Locate the cell with the specified text and output its (X, Y) center coordinate. 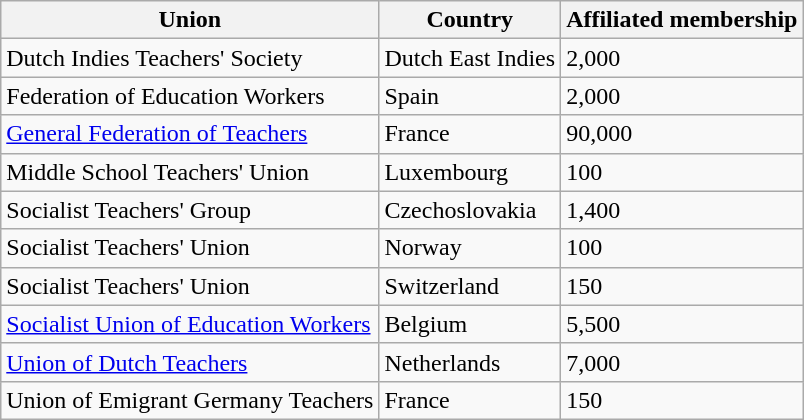
Union of Dutch Teachers (190, 362)
Switzerland (470, 286)
Union (190, 20)
Belgium (470, 324)
Norway (470, 248)
Federation of Education Workers (190, 96)
1,400 (682, 210)
Country (470, 20)
Socialist Union of Education Workers (190, 324)
General Federation of Teachers (190, 134)
Middle School Teachers' Union (190, 172)
Dutch Indies Teachers' Society (190, 58)
5,500 (682, 324)
Czechoslovakia (470, 210)
Luxembourg (470, 172)
Socialist Teachers' Group (190, 210)
90,000 (682, 134)
7,000 (682, 362)
Spain (470, 96)
Affiliated membership (682, 20)
Union of Emigrant Germany Teachers (190, 400)
Netherlands (470, 362)
Dutch East Indies (470, 58)
